Find where the given text appears and provide that cell's center as [X, Y] coordinate. 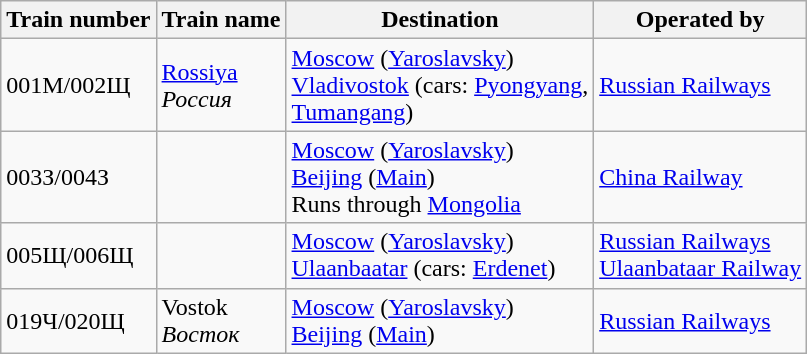
Moscow (Yaroslavsky) Beijing (Main) [440, 320]
Russian Railways Ulaanbataar Railway [700, 256]
Moscow (Yaroslavsky) Vladivostok (cars: Pyongyang, Tumangang) [440, 85]
001М/002Щ [78, 85]
China Railway [700, 177]
Moscow (Yaroslavsky) Ulaanbaatar (cars: Erdenet) [440, 256]
Vostok Восток [221, 320]
Moscow (Yaroslavsky) Beijing (Main)Runs through Mongolia [440, 177]
019Ч/020Щ [78, 320]
003З/004З [78, 177]
Train name [221, 20]
Operated by [700, 20]
Train number [78, 20]
005Щ/006Щ [78, 256]
Rossiya Россия [221, 85]
Destination [440, 20]
